From the cell containing the given text, extract its center point as [X, Y] coordinate. 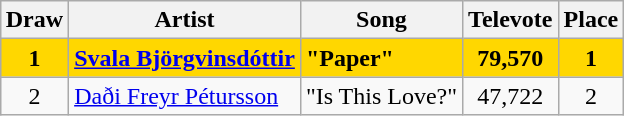
"Paper" [381, 58]
Draw [34, 20]
Televote [510, 20]
Artist [185, 20]
Svala Björgvinsdóttir [185, 58]
"Is This Love?" [381, 96]
Daði Freyr Pétursson [185, 96]
Song [381, 20]
79,570 [510, 58]
47,722 [510, 96]
Place [591, 20]
